Detect which cell encompasses the target text, then output its (x, y) center coordinate. 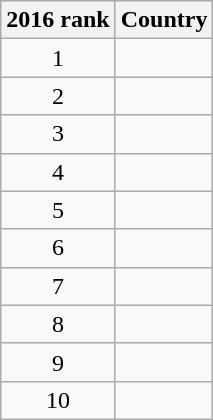
2016 rank (58, 20)
10 (58, 400)
6 (58, 248)
4 (58, 172)
8 (58, 324)
5 (58, 210)
3 (58, 134)
2 (58, 96)
Country (164, 20)
7 (58, 286)
9 (58, 362)
1 (58, 58)
